Extract the [X, Y] coordinate from the center of the cell holding the provided text.  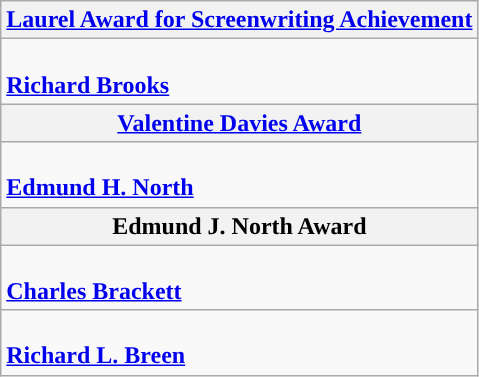
Edmund H. North [240, 174]
Valentine Davies Award [240, 123]
Richard L. Breen [240, 342]
Edmund J. North Award [240, 226]
Laurel Award for Screenwriting Achievement [240, 20]
Charles Brackett [240, 278]
Richard Brooks [240, 72]
